From the cell containing the given text, extract its center point as (x, y) coordinate. 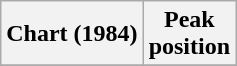
Chart (1984) (72, 34)
Peakposition (189, 34)
